Extract the (x, y) coordinate from the center of the cell holding the provided text.  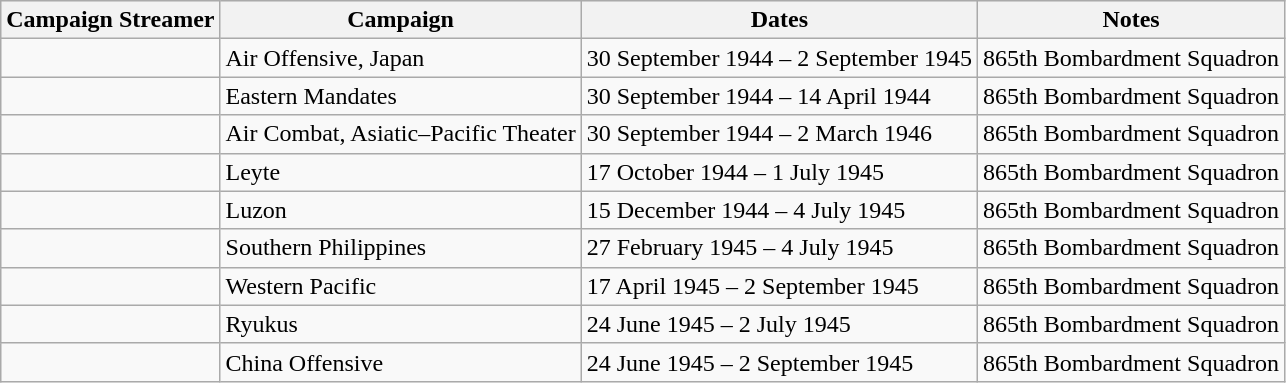
15 December 1944 – 4 July 1945 (779, 210)
17 October 1944 – 1 July 1945 (779, 172)
Air Combat, Asiatic–Pacific Theater (400, 134)
Western Pacific (400, 286)
Air Offensive, Japan (400, 58)
30 September 1944 – 2 September 1945 (779, 58)
24 June 1945 – 2 July 1945 (779, 324)
Southern Philippines (400, 248)
Notes (1132, 20)
Leyte (400, 172)
24 June 1945 – 2 September 1945 (779, 362)
China Offensive (400, 362)
Eastern Mandates (400, 96)
Luzon (400, 210)
Campaign Streamer (110, 20)
17 April 1945 – 2 September 1945 (779, 286)
30 September 1944 – 14 April 1944 (779, 96)
30 September 1944 – 2 March 1946 (779, 134)
Campaign (400, 20)
Dates (779, 20)
27 February 1945 – 4 July 1945 (779, 248)
Ryukus (400, 324)
